Locate the cell with the specified text and output its [x, y] center coordinate. 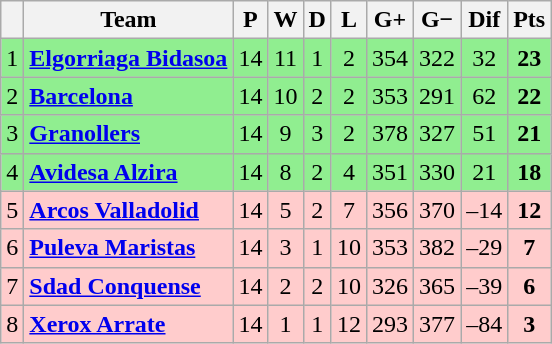
326 [390, 286]
354 [390, 58]
Granollers [128, 134]
W [286, 20]
9 [286, 134]
G− [438, 20]
351 [390, 172]
293 [390, 324]
Sdad Conquense [128, 286]
Pts [530, 20]
Team [128, 20]
51 [484, 134]
Barcelona [128, 96]
Xerox Arrate [128, 324]
Puleva Maristas [128, 248]
322 [438, 58]
L [348, 20]
378 [390, 134]
Dif [484, 20]
–84 [484, 324]
11 [286, 58]
Avidesa Alzira [128, 172]
356 [390, 210]
32 [484, 58]
22 [530, 96]
377 [438, 324]
18 [530, 172]
365 [438, 286]
–14 [484, 210]
330 [438, 172]
291 [438, 96]
23 [530, 58]
D [317, 20]
Elgorriaga Bidasoa [128, 58]
382 [438, 248]
327 [438, 134]
–29 [484, 248]
62 [484, 96]
P [250, 20]
–39 [484, 286]
370 [438, 210]
Arcos Valladolid [128, 210]
G+ [390, 20]
